Search for the cell housing the specified text and yield its [x, y] center coordinate. 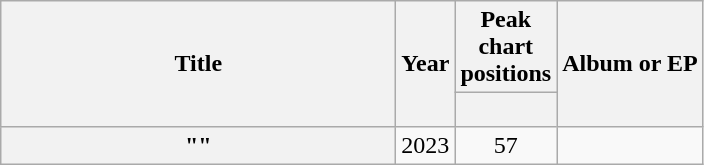
"" [198, 145]
Peak chart positions [506, 47]
Title [198, 64]
Album or EP [630, 64]
57 [506, 145]
Year [426, 64]
2023 [426, 145]
